Find where the given text appears and provide that cell's center as [X, Y] coordinate. 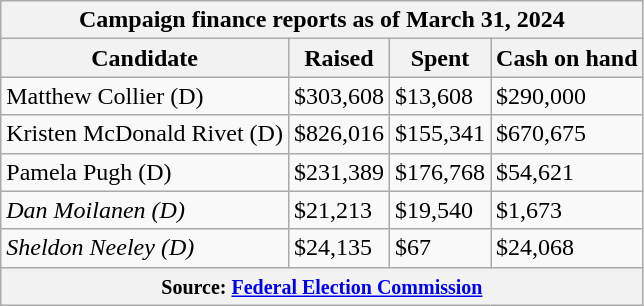
$231,389 [338, 172]
$21,213 [338, 210]
$24,135 [338, 248]
$67 [440, 248]
$290,000 [567, 96]
Spent [440, 58]
Matthew Collier (D) [145, 96]
Dan Moilanen (D) [145, 210]
$54,621 [567, 172]
$303,608 [338, 96]
Pamela Pugh (D) [145, 172]
$826,016 [338, 134]
$176,768 [440, 172]
Kristen McDonald Rivet (D) [145, 134]
Source: Federal Election Commission [322, 286]
Raised [338, 58]
$1,673 [567, 210]
$13,608 [440, 96]
$155,341 [440, 134]
$24,068 [567, 248]
Cash on hand [567, 58]
Sheldon Neeley (D) [145, 248]
$670,675 [567, 134]
$19,540 [440, 210]
Campaign finance reports as of March 31, 2024 [322, 20]
Candidate [145, 58]
